Locate the cell with the specified text and output its [x, y] center coordinate. 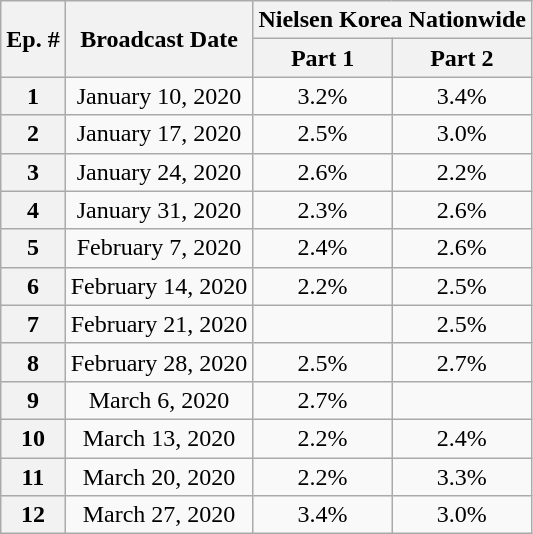
8 [33, 362]
11 [33, 477]
February 7, 2020 [159, 248]
1 [33, 96]
7 [33, 324]
12 [33, 515]
Ep. # [33, 39]
March 13, 2020 [159, 438]
January 17, 2020 [159, 134]
January 10, 2020 [159, 96]
Part 2 [462, 58]
2.3% [322, 210]
March 27, 2020 [159, 515]
2 [33, 134]
February 14, 2020 [159, 286]
March 20, 2020 [159, 477]
3.3% [462, 477]
9 [33, 400]
10 [33, 438]
3.2% [322, 96]
February 28, 2020 [159, 362]
January 31, 2020 [159, 210]
Broadcast Date [159, 39]
February 21, 2020 [159, 324]
January 24, 2020 [159, 172]
6 [33, 286]
Nielsen Korea Nationwide [392, 20]
5 [33, 248]
4 [33, 210]
3 [33, 172]
March 6, 2020 [159, 400]
Part 1 [322, 58]
